Pinpoint the cell where the given text exists, returning its (X, Y) midpoint coordinate. 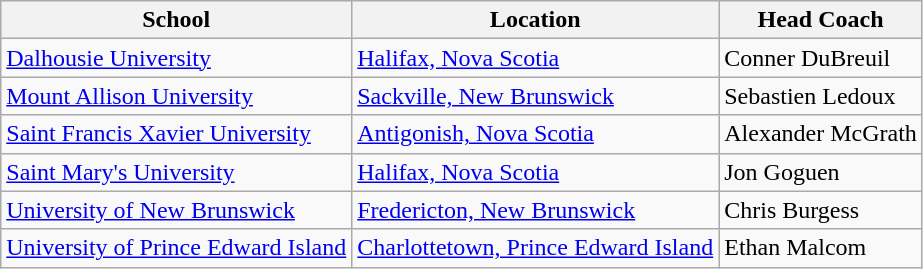
Saint Francis Xavier University (176, 134)
Chris Burgess (821, 210)
University of New Brunswick (176, 210)
School (176, 20)
Mount Allison University (176, 96)
Dalhousie University (176, 58)
Fredericton, New Brunswick (536, 210)
Jon Goguen (821, 172)
Saint Mary's University (176, 172)
Conner DuBreuil (821, 58)
Ethan Malcom (821, 248)
Charlottetown, Prince Edward Island (536, 248)
Sebastien Ledoux (821, 96)
Alexander McGrath (821, 134)
Sackville, New Brunswick (536, 96)
Location (536, 20)
Antigonish, Nova Scotia (536, 134)
University of Prince Edward Island (176, 248)
Head Coach (821, 20)
